Scan for the cell matching the given text and deliver its (X, Y) coordinate at center. 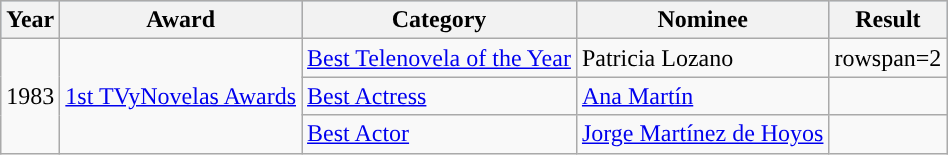
Nominee (702, 20)
Patricia Lozano (702, 58)
Category (440, 20)
Best Telenovela of the Year (440, 58)
1st TVyNovelas Awards (181, 96)
Year (30, 20)
Jorge Martínez de Hoyos (702, 134)
Best Actress (440, 96)
Ana Martín (702, 96)
1983 (30, 96)
rowspan=2 (888, 58)
Result (888, 20)
Award (181, 20)
Best Actor (440, 134)
